Determine the [x, y] coordinate at the center of the cell enclosing the given text.  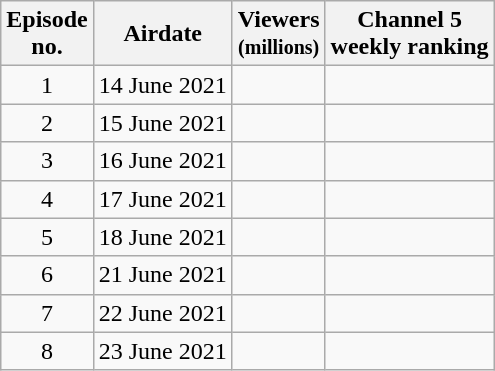
23 June 2021 [162, 351]
Viewers(millions) [278, 34]
17 June 2021 [162, 199]
16 June 2021 [162, 161]
14 June 2021 [162, 85]
6 [47, 275]
5 [47, 237]
4 [47, 199]
21 June 2021 [162, 275]
18 June 2021 [162, 237]
1 [47, 85]
22 June 2021 [162, 313]
Channel 5weekly ranking [410, 34]
15 June 2021 [162, 123]
Airdate [162, 34]
Episodeno. [47, 34]
3 [47, 161]
8 [47, 351]
2 [47, 123]
7 [47, 313]
